Scan for the cell matching the given text and deliver its [x, y] coordinate at center. 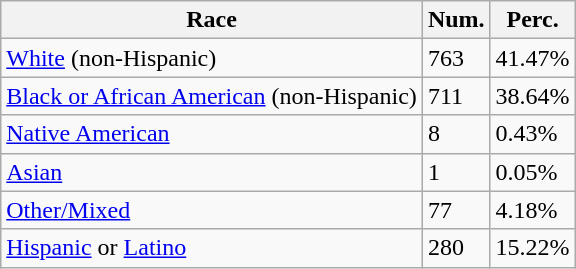
41.47% [532, 58]
0.05% [532, 172]
Race [212, 20]
711 [456, 96]
White (non-Hispanic) [212, 58]
Asian [212, 172]
Black or African American (non-Hispanic) [212, 96]
280 [456, 248]
77 [456, 210]
Hispanic or Latino [212, 248]
4.18% [532, 210]
763 [456, 58]
0.43% [532, 134]
15.22% [532, 248]
Num. [456, 20]
Other/Mixed [212, 210]
38.64% [532, 96]
Native American [212, 134]
1 [456, 172]
8 [456, 134]
Perc. [532, 20]
